Scan for the cell matching the given text and deliver its [X, Y] coordinate at center. 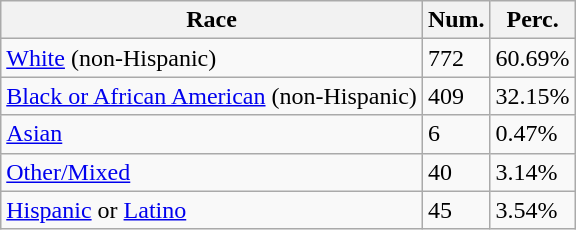
3.54% [532, 210]
40 [456, 172]
Black or African American (non-Hispanic) [212, 96]
32.15% [532, 96]
45 [456, 210]
Asian [212, 134]
409 [456, 96]
60.69% [532, 58]
White (non-Hispanic) [212, 58]
Perc. [532, 20]
6 [456, 134]
Hispanic or Latino [212, 210]
3.14% [532, 172]
0.47% [532, 134]
772 [456, 58]
Race [212, 20]
Other/Mixed [212, 172]
Num. [456, 20]
